Return [x, y] of the center of cell containing provided text 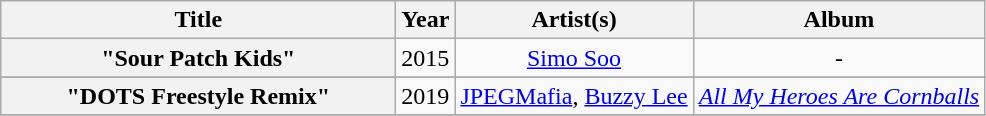
Artist(s) [574, 20]
- [838, 58]
2019 [426, 96]
Album [838, 20]
JPEGMafia, Buzzy Lee [574, 96]
All My Heroes Are Cornballs [838, 96]
"Sour Patch Kids" [198, 58]
"DOTS Freestyle Remix" [198, 96]
Simo Soo [574, 58]
Title [198, 20]
2015 [426, 58]
Year [426, 20]
